Detect which cell encompasses the target text, then output its [X, Y] center coordinate. 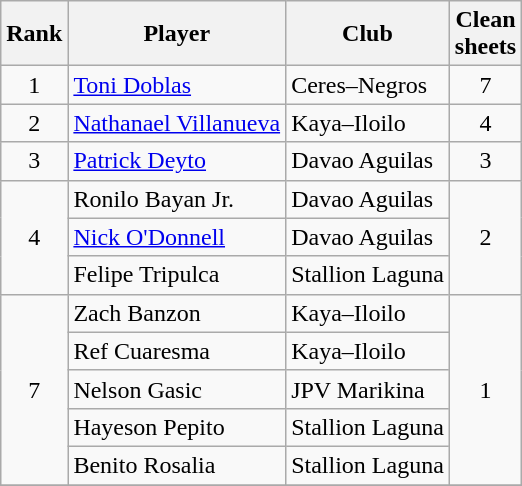
Felipe Tripulca [177, 275]
Club [368, 34]
Ronilo Bayan Jr. [177, 199]
Benito Rosalia [177, 465]
Zach Banzon [177, 313]
Patrick Deyto [177, 161]
Player [177, 34]
JPV Marikina [368, 389]
Nathanael Villanueva [177, 123]
Ceres–Negros [368, 85]
Cleansheets [485, 34]
Nick O'Donnell [177, 237]
Rank [34, 34]
Nelson Gasic [177, 389]
Toni Doblas [177, 85]
Ref Cuaresma [177, 351]
Hayeson Pepito [177, 427]
